Provide the (X, Y) coordinate of the cell's center where the given text is located.  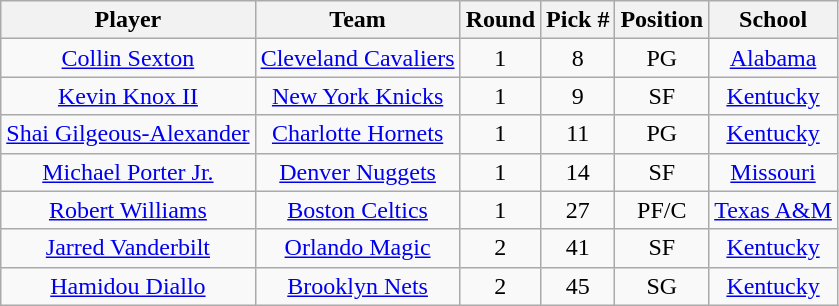
Pick # (578, 20)
Cleveland Cavaliers (358, 58)
27 (578, 210)
9 (578, 96)
Alabama (774, 58)
Orlando Magic (358, 248)
11 (578, 134)
Charlotte Hornets (358, 134)
Team (358, 20)
Brooklyn Nets (358, 286)
Texas A&M (774, 210)
8 (578, 58)
Boston Celtics (358, 210)
Round (500, 20)
Shai Gilgeous-Alexander (128, 134)
Kevin Knox II (128, 96)
SG (662, 286)
Collin Sexton (128, 58)
Denver Nuggets (358, 172)
41 (578, 248)
School (774, 20)
Michael Porter Jr. (128, 172)
Jarred Vanderbilt (128, 248)
Missouri (774, 172)
Robert Williams (128, 210)
14 (578, 172)
Position (662, 20)
Player (128, 20)
Hamidou Diallo (128, 286)
PF/C (662, 210)
New York Knicks (358, 96)
45 (578, 286)
